Identify which cell holds the provided text, then report its [x, y] central coordinate. 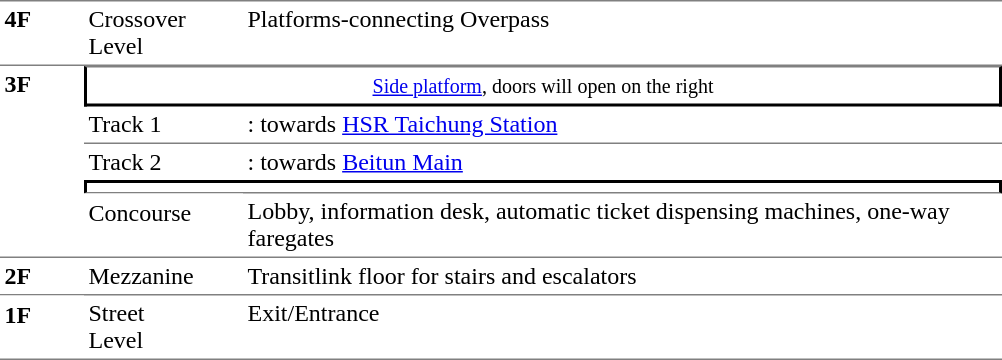
StreetLevel [164, 328]
1F [42, 328]
Concourse [164, 226]
Exit/Entrance [622, 328]
: towards Beitun Main [622, 162]
: towards HSR Taichung Station [622, 125]
CrossoverLevel [164, 33]
2F [42, 276]
Platforms-connecting Overpass [622, 33]
Lobby, information desk, automatic ticket dispensing machines, one-way faregates [622, 226]
Track 1 [164, 125]
Mezzanine [164, 276]
3F [42, 161]
Side platform, doors will open on the right [543, 86]
Transitlink floor for stairs and escalators [622, 276]
Track 2 [164, 162]
4F [42, 33]
